Determine the [X, Y] coordinate at the center of the cell enclosing the given text.  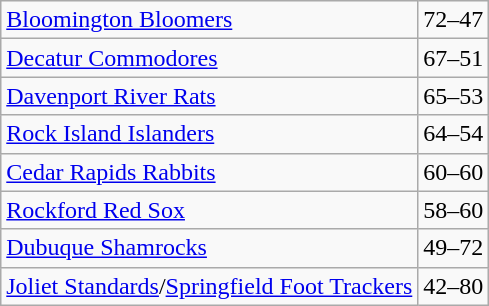
72–47 [454, 20]
Decatur Commodores [210, 58]
Davenport River Rats [210, 96]
49–72 [454, 248]
Joliet Standards/Springfield Foot Trackers [210, 286]
58–60 [454, 210]
67–51 [454, 58]
Rock Island Islanders [210, 134]
Dubuque Shamrocks [210, 248]
Bloomington Bloomers [210, 20]
65–53 [454, 96]
64–54 [454, 134]
Cedar Rapids Rabbits [210, 172]
Rockford Red Sox [210, 210]
42–80 [454, 286]
60–60 [454, 172]
